Return the (X, Y) coordinate for the center point of the cell that contains the specified text.  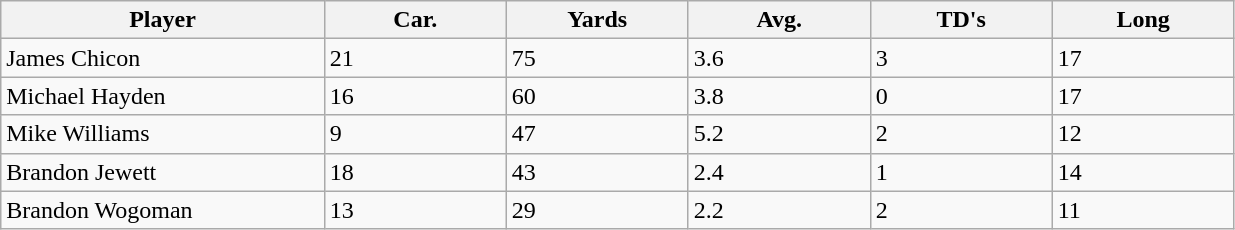
Avg. (779, 20)
13 (415, 210)
TD's (961, 20)
3 (961, 58)
Long (1143, 20)
9 (415, 134)
2.2 (779, 210)
Car. (415, 20)
3.8 (779, 96)
2.4 (779, 172)
Player (163, 20)
14 (1143, 172)
11 (1143, 210)
James Chicon (163, 58)
Michael Hayden (163, 96)
60 (597, 96)
1 (961, 172)
43 (597, 172)
16 (415, 96)
Mike Williams (163, 134)
0 (961, 96)
5.2 (779, 134)
75 (597, 58)
Brandon Jewett (163, 172)
18 (415, 172)
12 (1143, 134)
3.6 (779, 58)
Brandon Wogoman (163, 210)
Yards (597, 20)
21 (415, 58)
29 (597, 210)
47 (597, 134)
